Detect which cell encompasses the target text, then output its [X, Y] center coordinate. 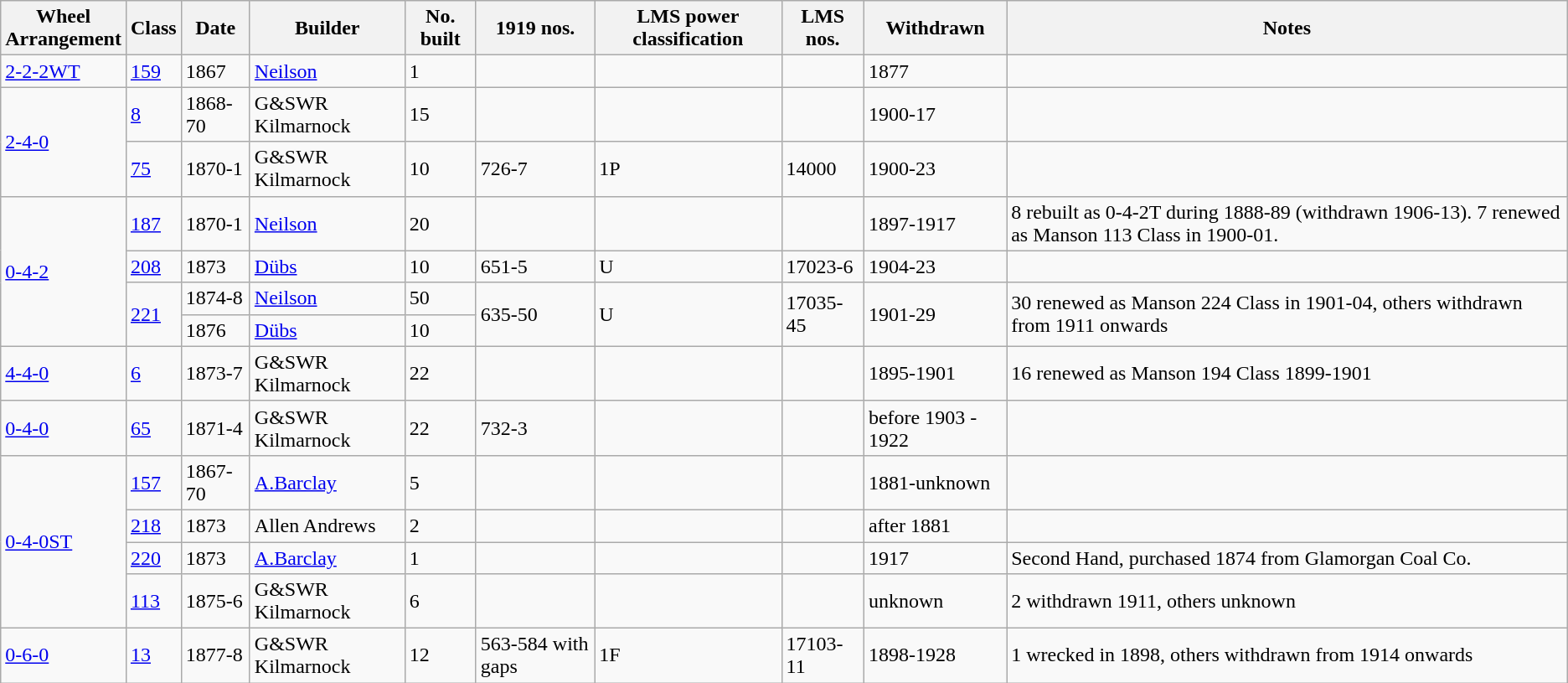
1881-unknown [935, 483]
1876 [215, 330]
1877 [935, 71]
Withdrawn [935, 28]
563-584 with gaps [534, 655]
50 [441, 298]
2-2-2WT [64, 71]
0-4-0 [64, 427]
after 1881 [935, 525]
635-50 [534, 314]
1917 [935, 557]
1F [689, 655]
2 [441, 525]
14000 [823, 169]
Second Hand, purchased 1874 from Glamorgan Coal Co. [1287, 557]
1874-8 [215, 298]
17103-11 [823, 655]
Class [153, 28]
1877-8 [215, 655]
75 [153, 169]
1875-6 [215, 602]
1871-4 [215, 427]
16 renewed as Manson 194 Class 1899-1901 [1287, 374]
4-4-0 [64, 374]
1901-29 [935, 314]
Notes [1287, 28]
1 wrecked in 1898, others withdrawn from 1914 onwards [1287, 655]
159 [153, 71]
218 [153, 525]
1867-70 [215, 483]
221 [153, 314]
0-4-2 [64, 272]
8 rebuilt as 0-4-2T during 1888-89 (withdrawn 1906-13). 7 renewed as Manson 113 Class in 1900-01. [1287, 223]
17023-6 [823, 266]
113 [153, 602]
220 [153, 557]
187 [153, 223]
2 withdrawn 1911, others unknown [1287, 602]
1P [689, 169]
17035-45 [823, 314]
1867 [215, 71]
732-3 [534, 427]
Date [215, 28]
208 [153, 266]
1900-17 [935, 114]
12 [441, 655]
651-5 [534, 266]
2-4-0 [64, 142]
15 [441, 114]
LMS power classification [689, 28]
726-7 [534, 169]
unknown [935, 602]
1897-1917 [935, 223]
5 [441, 483]
157 [153, 483]
Allen Andrews [327, 525]
1900-23 [935, 169]
1919 nos. [534, 28]
1873-7 [215, 374]
1895-1901 [935, 374]
0-4-0ST [64, 541]
0-6-0 [64, 655]
1868-70 [215, 114]
13 [153, 655]
LMS nos. [823, 28]
before 1903 - 1922 [935, 427]
8 [153, 114]
30 renewed as Manson 224 Class in 1901-04, others withdrawn from 1911 onwards [1287, 314]
65 [153, 427]
No. built [441, 28]
20 [441, 223]
WheelArrangement [64, 28]
Builder [327, 28]
1898-1928 [935, 655]
1904-23 [935, 266]
